Identify which cell holds the provided text, then report its (X, Y) central coordinate. 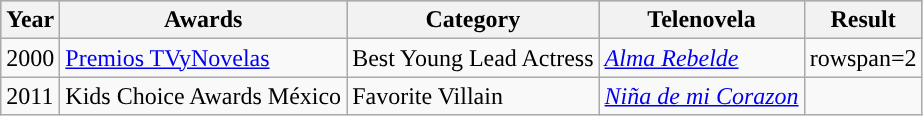
2011 (30, 96)
Premios TVyNovelas (204, 58)
Niña de mi Corazon (702, 96)
Result (863, 20)
Alma Rebelde (702, 58)
Best Young Lead Actress (473, 58)
Year (30, 20)
2000 (30, 58)
Telenovela (702, 20)
Kids Choice Awards México (204, 96)
Category (473, 20)
Favorite Villain (473, 96)
rowspan=2 (863, 58)
Awards (204, 20)
